Detect which cell encompasses the target text, then output its [x, y] center coordinate. 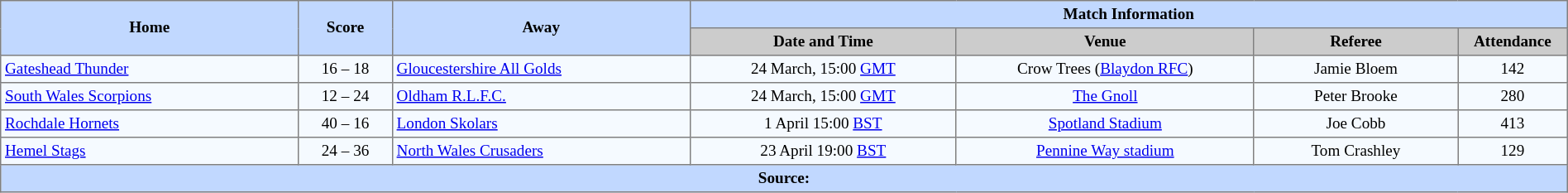
The Gnoll [1105, 96]
Joe Cobb [1355, 124]
413 [1513, 124]
Oldham R.L.F.C. [541, 96]
Venue [1105, 41]
North Wales Crusaders [541, 151]
South Wales Scorpions [150, 96]
Away [541, 28]
280 [1513, 96]
Gloucestershire All Golds [541, 70]
1 April 15:00 BST [823, 124]
Peter Brooke [1355, 96]
Match Information [1128, 15]
12 – 24 [346, 96]
Source: [784, 179]
40 – 16 [346, 124]
Home [150, 28]
Date and Time [823, 41]
Hemel Stags [150, 151]
Score [346, 28]
Jamie Bloem [1355, 70]
Spotland Stadium [1105, 124]
Referee [1355, 41]
Crow Trees (Blaydon RFC) [1105, 70]
Attendance [1513, 41]
Gateshead Thunder [150, 70]
142 [1513, 70]
Tom Crashley [1355, 151]
Pennine Way stadium [1105, 151]
London Skolars [541, 124]
16 – 18 [346, 70]
Rochdale Hornets [150, 124]
129 [1513, 151]
24 – 36 [346, 151]
23 April 19:00 BST [823, 151]
